Pinpoint the cell where the given text exists, returning its [X, Y] midpoint coordinate. 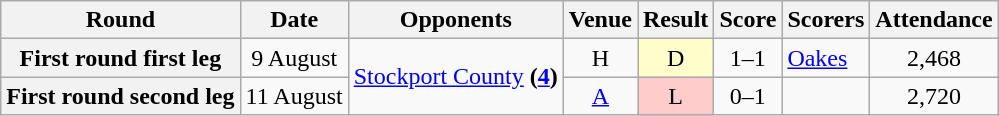
2,468 [934, 58]
Venue [600, 20]
2,720 [934, 96]
Score [748, 20]
1–1 [748, 58]
Round [120, 20]
9 August [294, 58]
H [600, 58]
A [600, 96]
L [676, 96]
Scorers [826, 20]
First round second leg [120, 96]
Date [294, 20]
Attendance [934, 20]
First round first leg [120, 58]
Result [676, 20]
11 August [294, 96]
D [676, 58]
Opponents [456, 20]
0–1 [748, 96]
Stockport County (4) [456, 77]
Oakes [826, 58]
